Pinpoint the cell where the given text exists, returning its (X, Y) midpoint coordinate. 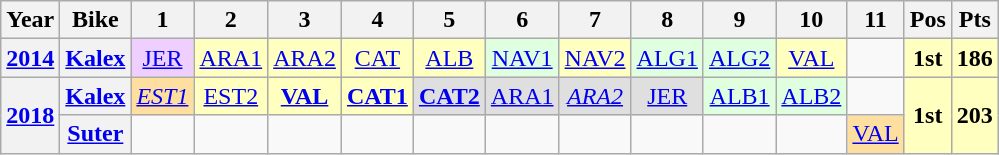
Bike (96, 20)
203 (974, 115)
Suter (96, 134)
186 (974, 58)
ALG2 (739, 58)
CAT2 (449, 96)
Pos (928, 20)
9 (739, 20)
2018 (30, 115)
EST2 (231, 96)
4 (377, 20)
8 (667, 20)
CAT (377, 58)
ALG1 (667, 58)
2 (231, 20)
5 (449, 20)
EST1 (162, 96)
CAT1 (377, 96)
NAV1 (522, 58)
10 (812, 20)
ALB1 (739, 96)
3 (305, 20)
11 (876, 20)
7 (595, 20)
Year (30, 20)
1 (162, 20)
ALB2 (812, 96)
NAV2 (595, 58)
ALB (449, 58)
2014 (30, 58)
6 (522, 20)
Pts (974, 20)
